Locate the cell with the specified text and output its (x, y) center coordinate. 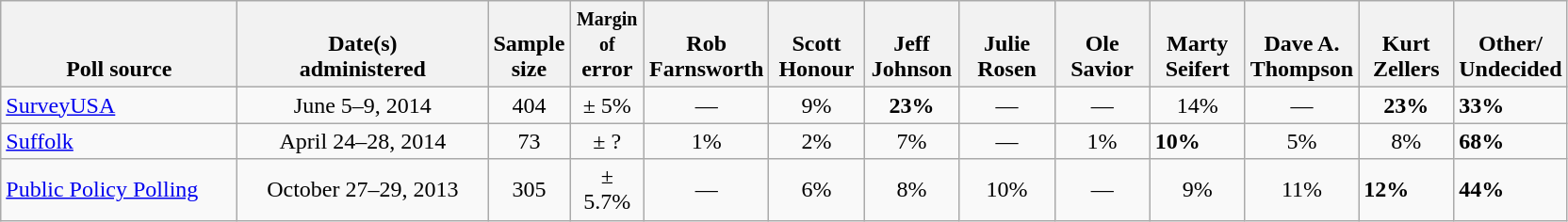
14% (1197, 105)
MartySeifert (1197, 44)
± 5% (607, 105)
73 (530, 141)
5% (1301, 141)
Dave A.Thompson (1301, 44)
SurveyUSA (119, 105)
305 (530, 190)
RobFarnsworth (707, 44)
7% (912, 141)
Suffolk (119, 141)
12% (1406, 190)
October 27–29, 2013 (363, 190)
404 (530, 105)
68% (1511, 141)
Poll source (119, 44)
44% (1511, 190)
33% (1511, 105)
KurtZellers (1406, 44)
OleSavior (1102, 44)
± ? (607, 141)
JulieRosen (1006, 44)
June 5–9, 2014 (363, 105)
Samplesize (530, 44)
Other/Undecided (1511, 44)
6% (816, 190)
± 5.7% (607, 190)
Public Policy Polling (119, 190)
11% (1301, 190)
JeffJohnson (912, 44)
2% (816, 141)
Margin oferror (607, 44)
ScottHonour (816, 44)
April 24–28, 2014 (363, 141)
Date(s)administered (363, 44)
